Detect which cell encompasses the target text, then output its (x, y) center coordinate. 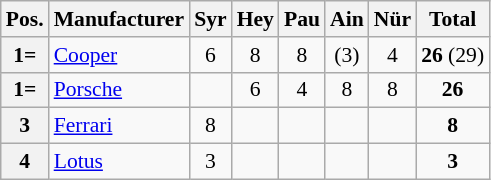
26 (452, 90)
Porsche (119, 90)
Lotus (119, 162)
Hey (256, 19)
Pau (302, 19)
(3) (347, 55)
Total (452, 19)
Nür (392, 19)
Syr (210, 19)
Pos. (25, 19)
Ain (347, 19)
26 (29) (452, 55)
Manufacturer (119, 19)
Cooper (119, 55)
Ferrari (119, 126)
